Detect which cell encompasses the target text, then output its (X, Y) center coordinate. 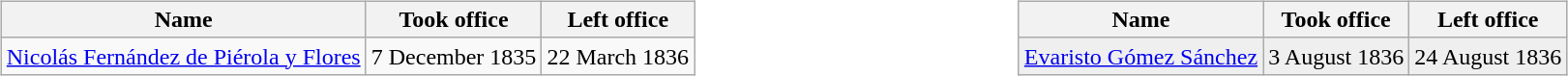
7 December 1835 (454, 56)
Nicolás Fernández de Piérola y Flores (184, 56)
Evaristo Gómez Sánchez (1140, 56)
22 March 1836 (618, 56)
24 August 1836 (1488, 56)
3 August 1836 (1337, 56)
